Extract the [X, Y] coordinate from the center of the cell holding the provided text.  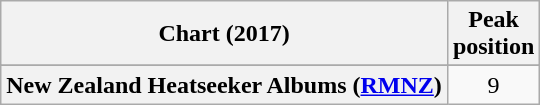
Peak position [493, 34]
Chart (2017) [224, 34]
New Zealand Heatseeker Albums (RMNZ) [224, 85]
9 [493, 85]
